For the text-containing cell, return its midpoint in (x, y) coordinate format. 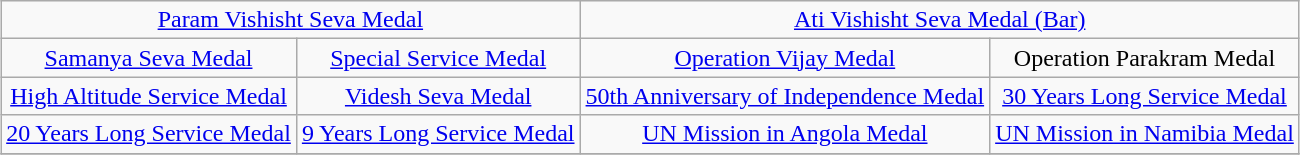
50th Anniversary of Independence Medal (785, 96)
Operation Vijay Medal (785, 58)
High Altitude Service Medal (149, 96)
20 Years Long Service Medal (149, 134)
Videsh Seva Medal (438, 96)
Operation Parakram Medal (1145, 58)
Ati Vishisht Seva Medal (Bar) (940, 20)
Special Service Medal (438, 58)
UN Mission in Angola Medal (785, 134)
9 Years Long Service Medal (438, 134)
30 Years Long Service Medal (1145, 96)
Samanya Seva Medal (149, 58)
UN Mission in Namibia Medal (1145, 134)
Param Vishisht Seva Medal (290, 20)
